Capture the cell that displays the provided text and extract its (X, Y) central coordinate. 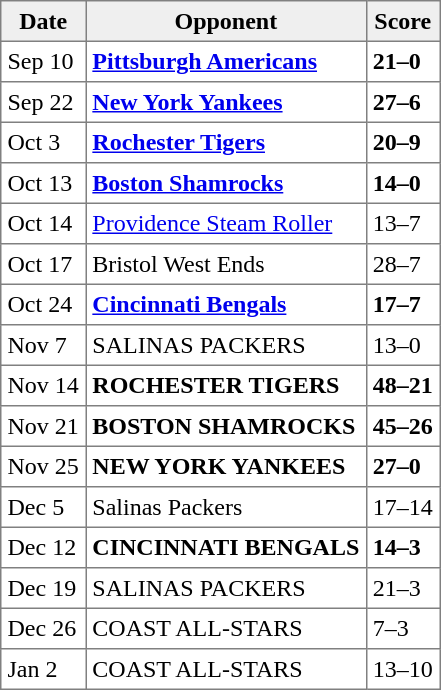
Date (44, 21)
NEW YORK YANKEES (226, 466)
27–6 (403, 102)
21–3 (403, 588)
Oct 14 (44, 223)
Nov 7 (44, 345)
48–21 (403, 385)
14–3 (403, 547)
Sep 22 (44, 102)
Oct 13 (44, 183)
Oct 17 (44, 264)
New York Yankees (226, 102)
BOSTON SHAMROCKS (226, 426)
Nov 14 (44, 385)
Boston Shamrocks (226, 183)
Pittsburgh Americans (226, 61)
27–0 (403, 466)
20–9 (403, 142)
CINCINNATI BENGALS (226, 547)
17–7 (403, 304)
Oct 24 (44, 304)
Bristol West Ends (226, 264)
Sep 10 (44, 61)
Jan 2 (44, 669)
Providence Steam Roller (226, 223)
13–10 (403, 669)
17–14 (403, 507)
Opponent (226, 21)
28–7 (403, 264)
ROCHESTER TIGERS (226, 385)
Dec 12 (44, 547)
45–26 (403, 426)
Nov 25 (44, 466)
Score (403, 21)
Cincinnati Bengals (226, 304)
13–0 (403, 345)
Dec 19 (44, 588)
Rochester Tigers (226, 142)
Oct 3 (44, 142)
Dec 5 (44, 507)
Nov 21 (44, 426)
14–0 (403, 183)
Salinas Packers (226, 507)
7–3 (403, 628)
Dec 26 (44, 628)
13–7 (403, 223)
21–0 (403, 61)
